Return the (x, y) coordinate for the center point of the cell that contains the specified text.  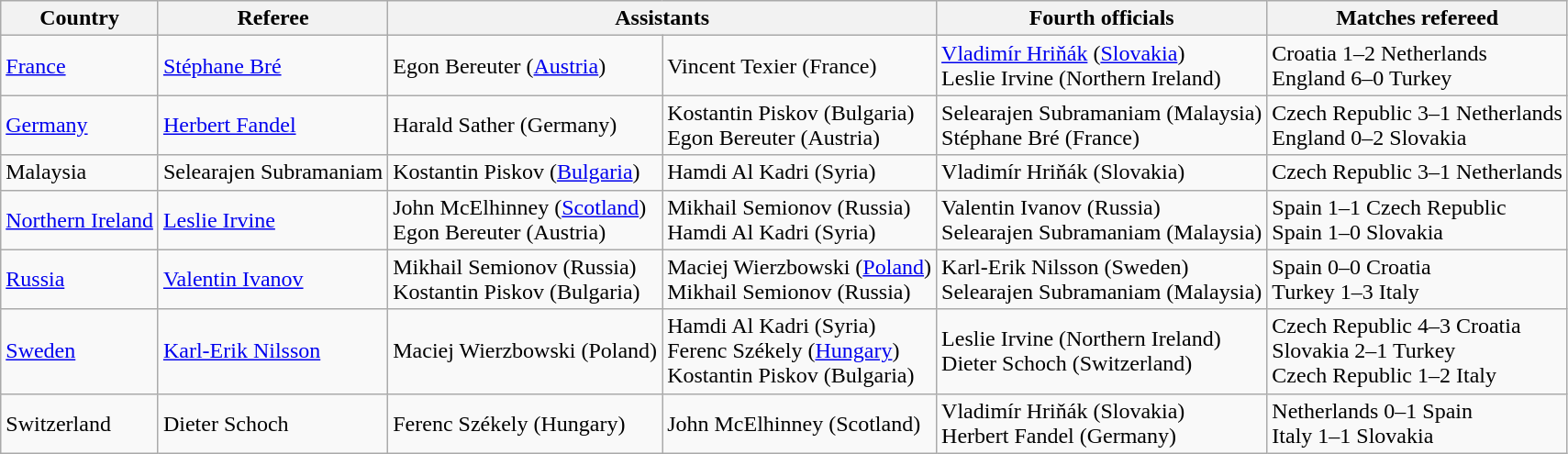
Dieter Schoch (272, 424)
Selearajen Subramaniam (272, 172)
Malaysia (80, 172)
Ferenc Székely (Hungary) (525, 424)
Vladimír Hriňák (Slovakia)Leslie Irvine (Northern Ireland) (1102, 66)
Croatia 1–2 NetherlandsEngland 6–0 Turkey (1418, 66)
Matches refereed (1418, 18)
Mikhail Semionov (Russia)Kostantin Piskov (Bulgaria) (525, 279)
Czech Republic 4–3 CroatiaSlovakia 2–1 TurkeyCzech Republic 1–2 Italy (1418, 351)
Maciej Wierzbowski (Poland)Mikhail Semionov (Russia) (800, 279)
John McElhinney (Scotland)Egon Bereuter (Austria) (525, 220)
Spain 1–1 Czech RepublicSpain 1–0 Slovakia (1418, 220)
Vladimír Hriňák (Slovakia) (1102, 172)
France (80, 66)
Valentin Ivanov (272, 279)
Northern Ireland (80, 220)
Hamdi Al Kadri (Syria)Ferenc Székely (Hungary)Kostantin Piskov (Bulgaria) (800, 351)
Netherlands 0–1 SpainItaly 1–1 Slovakia (1418, 424)
Fourth officials (1102, 18)
Stéphane Bré (272, 66)
Selearajen Subramaniam (Malaysia)Stéphane Bré (France) (1102, 125)
Valentin Ivanov (Russia)Selearajen Subramaniam (Malaysia) (1102, 220)
Leslie Irvine (Northern Ireland)Dieter Schoch (Switzerland) (1102, 351)
Mikhail Semionov (Russia)Hamdi Al Kadri (Syria) (800, 220)
Maciej Wierzbowski (Poland) (525, 351)
Leslie Irvine (272, 220)
Vladimír Hriňák (Slovakia)Herbert Fandel (Germany) (1102, 424)
Egon Bereuter (Austria) (525, 66)
Spain 0–0 Croatia Turkey 1–3 Italy (1418, 279)
Czech Republic 3–1 NetherlandsEngland 0–2 Slovakia (1418, 125)
Switzerland (80, 424)
Assistants (662, 18)
Herbert Fandel (272, 125)
Hamdi Al Kadri (Syria) (800, 172)
Kostantin Piskov (Bulgaria)Egon Bereuter (Austria) (800, 125)
Kostantin Piskov (Bulgaria) (525, 172)
Sweden (80, 351)
Russia (80, 279)
Country (80, 18)
Referee (272, 18)
Germany (80, 125)
Czech Republic 3–1 Netherlands (1418, 172)
Karl-Erik Nilsson (272, 351)
Karl-Erik Nilsson (Sweden)Selearajen Subramaniam (Malaysia) (1102, 279)
John McElhinney (Scotland) (800, 424)
Harald Sather (Germany) (525, 125)
Vincent Texier (France) (800, 66)
